Capture the cell that displays the provided text and extract its [X, Y] central coordinate. 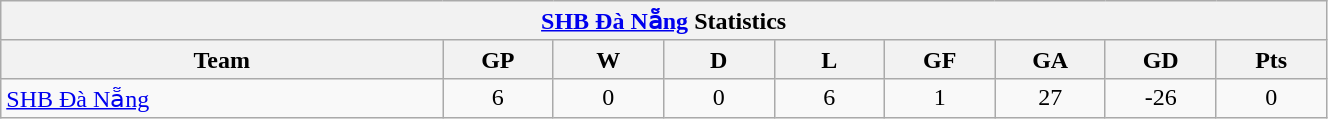
Team [222, 59]
L [829, 59]
D [719, 59]
1 [939, 98]
27 [1050, 98]
GF [939, 59]
GP [498, 59]
W [608, 59]
-26 [1160, 98]
Pts [1272, 59]
SHB Đà Nẵng [222, 98]
SHB Đà Nẵng Statistics [664, 21]
GD [1160, 59]
GA [1050, 59]
